Pinpoint the cell where the given text exists, returning its [X, Y] midpoint coordinate. 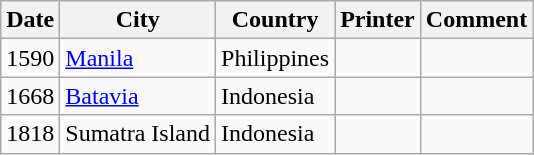
1668 [30, 96]
Philippines [276, 58]
Country [276, 20]
1590 [30, 58]
Comment [476, 20]
Manila [138, 58]
1818 [30, 134]
City [138, 20]
Sumatra Island [138, 134]
Date [30, 20]
Printer [378, 20]
Batavia [138, 96]
